Find where the given text appears and provide that cell's center as (x, y) coordinate. 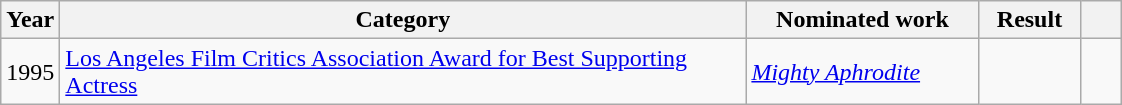
1995 (30, 72)
Year (30, 20)
Los Angeles Film Critics Association Award for Best Supporting Actress (403, 72)
Mighty Aphrodite (862, 72)
Nominated work (862, 20)
Result (1030, 20)
Category (403, 20)
